Find where the given text appears and provide that cell's center as (x, y) coordinate. 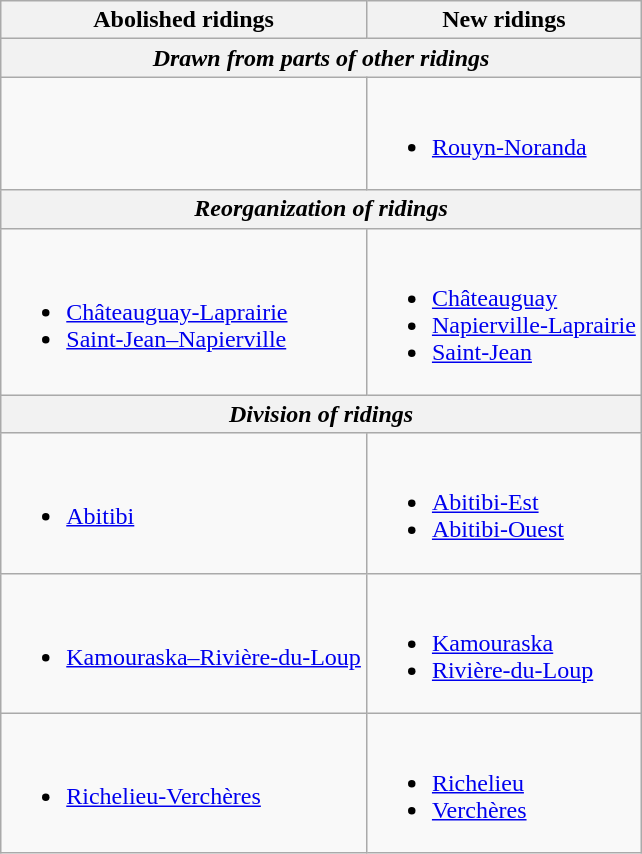
Drawn from parts of other ridings (322, 58)
Abitibi (184, 503)
Reorganization of ridings (322, 209)
Châteauguay-LaprairieSaint-Jean–Napierville (184, 312)
Division of ridings (322, 414)
KamouraskaRivière-du-Loup (504, 643)
RichelieuVerchères (504, 783)
Kamouraska–Rivière-du-Loup (184, 643)
Richelieu-Verchères (184, 783)
Abitibi-EstAbitibi-Ouest (504, 503)
New ridings (504, 20)
Rouyn-Noranda (504, 134)
ChâteauguayNapierville-LaprairieSaint-Jean (504, 312)
Abolished ridings (184, 20)
